Extract the [x, y] coordinate from the center of the cell holding the provided text.  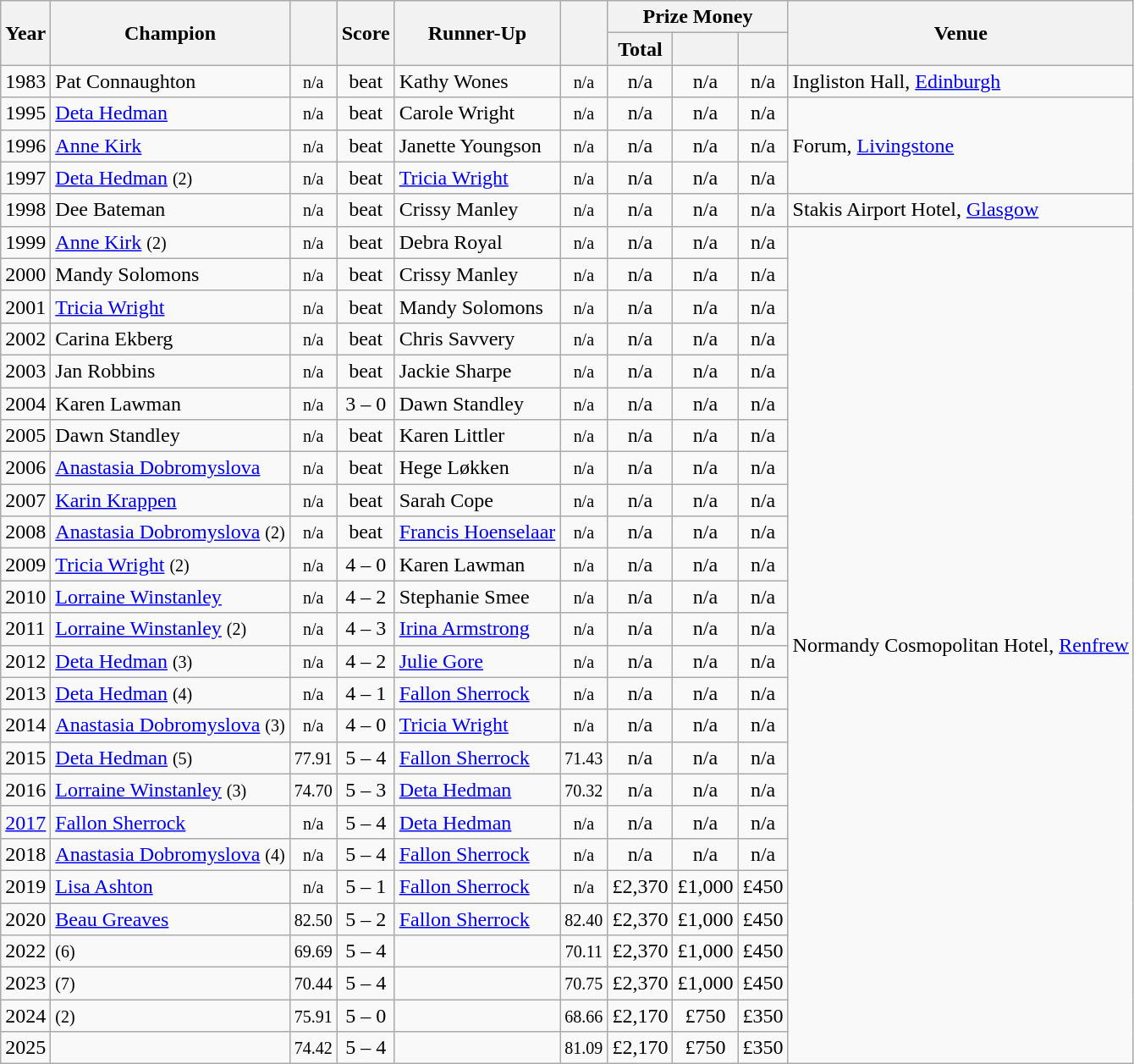
Champion [170, 33]
2005 [25, 436]
Jackie Sharpe [477, 371]
Irina Armstrong [477, 629]
70.75 [584, 984]
Anne Kirk [170, 146]
Score [366, 33]
Karen Littler [477, 436]
2014 [25, 725]
Deta Hedman (5) [170, 758]
2000 [25, 274]
Sarah Cope [477, 500]
2008 [25, 532]
2006 [25, 468]
(7) [170, 984]
2013 [25, 693]
74.42 [313, 1048]
2002 [25, 339]
Lisa Ashton [170, 886]
68.66 [584, 1016]
Anne Kirk (2) [170, 242]
77.91 [313, 758]
70.11 [584, 951]
2022 [25, 951]
Ingliston Hall, Edinburgh [961, 81]
2001 [25, 306]
82.40 [584, 918]
Deta Hedman (4) [170, 693]
2025 [25, 1048]
75.91 [313, 1016]
2017 [25, 822]
Jan Robbins [170, 371]
Tricia Wright (2) [170, 565]
Francis Hoenselaar [477, 532]
2007 [25, 500]
Lorraine Winstanley [170, 597]
Anastasia Dobromyslova (4) [170, 854]
71.43 [584, 758]
Anastasia Dobromyslova (2) [170, 532]
Carole Wright [477, 113]
69.69 [313, 951]
2016 [25, 790]
Karin Krappen [170, 500]
Deta Hedman (3) [170, 661]
Forum, Livingstone [961, 146]
70.32 [584, 790]
Runner-Up [477, 33]
Kathy Wones [477, 81]
Prize Money [697, 17]
2015 [25, 758]
2018 [25, 854]
2003 [25, 371]
2009 [25, 565]
Stephanie Smee [477, 597]
82.50 [313, 918]
5 – 2 [366, 918]
3 – 0 [366, 404]
Anastasia Dobromyslova [170, 468]
Normandy Cosmopolitan Hotel, Renfrew [961, 645]
Julie Gore [477, 661]
Venue [961, 33]
2020 [25, 918]
70.44 [313, 984]
Lorraine Winstanley (3) [170, 790]
2004 [25, 404]
1999 [25, 242]
2024 [25, 1016]
5 – 3 [366, 790]
Anastasia Dobromyslova (3) [170, 725]
Hege Løkken [477, 468]
Chris Savvery [477, 339]
2023 [25, 984]
5 – 1 [366, 886]
Dee Bateman [170, 210]
4 – 1 [366, 693]
1996 [25, 146]
(2) [170, 1016]
Lorraine Winstanley (2) [170, 629]
2010 [25, 597]
(6) [170, 951]
1983 [25, 81]
5 – 0 [366, 1016]
74.70 [313, 790]
1998 [25, 210]
2019 [25, 886]
Debra Royal [477, 242]
Stakis Airport Hotel, Glasgow [961, 210]
Total [640, 49]
2012 [25, 661]
81.09 [584, 1048]
Pat Connaughton [170, 81]
Beau Greaves [170, 918]
1997 [25, 178]
Carina Ekberg [170, 339]
Deta Hedman (2) [170, 178]
Janette Youngson [477, 146]
1995 [25, 113]
Year [25, 33]
2011 [25, 629]
4 – 3 [366, 629]
